From the cell containing the given text, extract its center point as [x, y] coordinate. 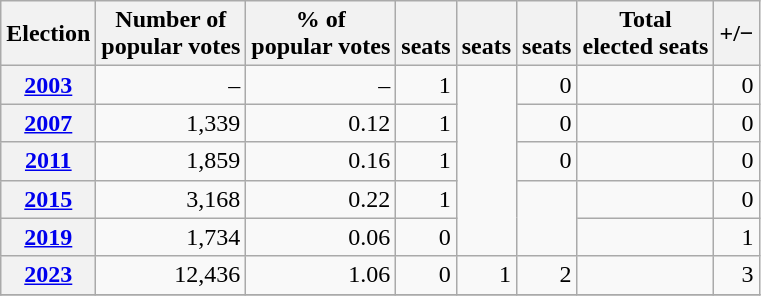
+/− [736, 34]
2 [547, 275]
2023 [48, 275]
1,339 [171, 123]
2015 [48, 199]
2003 [48, 85]
Number ofpopular votes [171, 34]
% ofpopular votes [321, 34]
0.22 [321, 199]
0.06 [321, 237]
1,859 [171, 161]
3,168 [171, 199]
2011 [48, 161]
1,734 [171, 237]
Totalelected seats [646, 34]
1.06 [321, 275]
3 [736, 275]
2019 [48, 237]
0.12 [321, 123]
0.16 [321, 161]
Election [48, 34]
2007 [48, 123]
12,436 [171, 275]
